For the text-containing cell, return its midpoint in (X, Y) coordinate format. 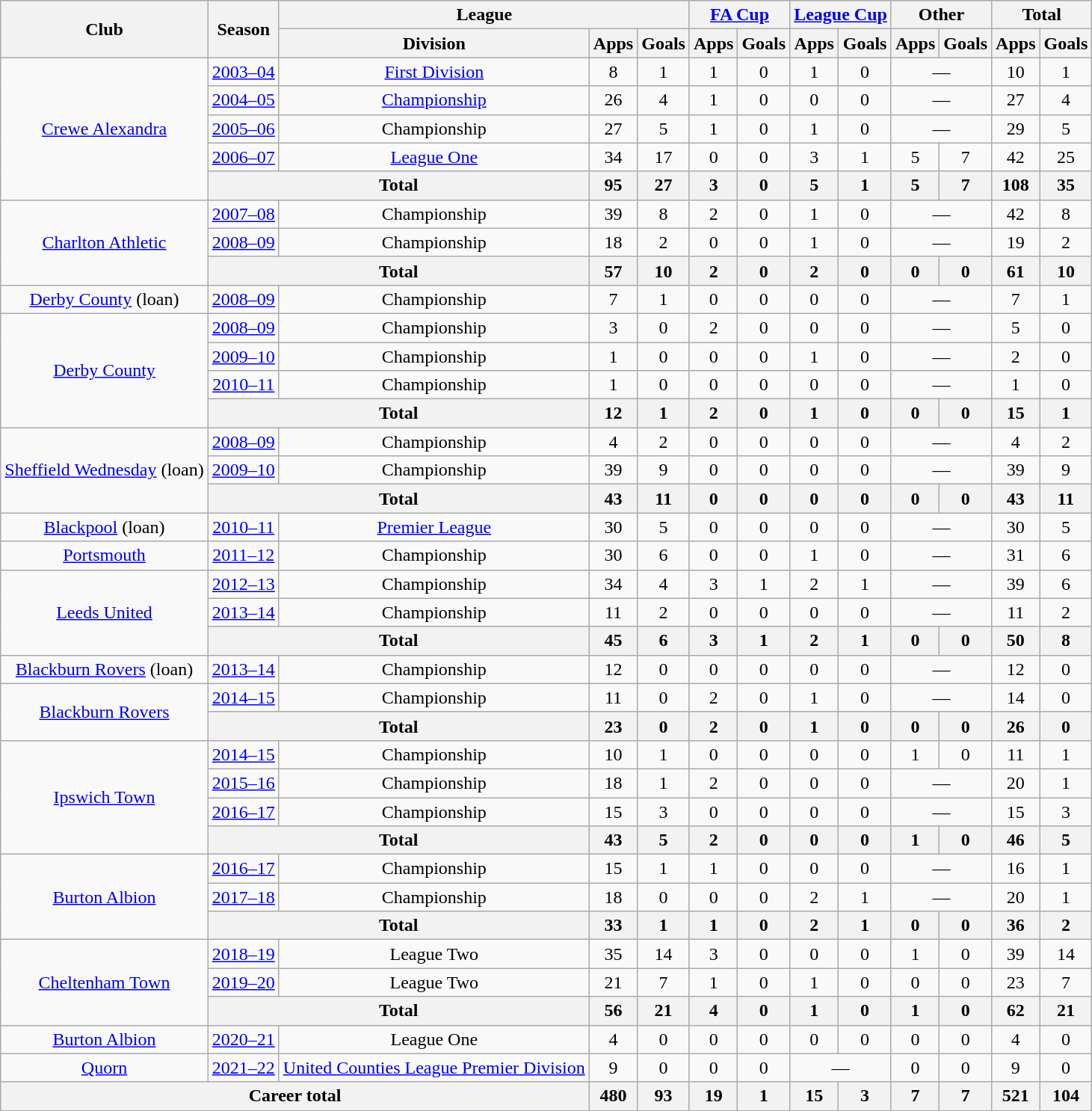
Blackpool (loan) (105, 527)
Quorn (105, 1068)
Portsmouth (105, 555)
521 (1016, 1096)
45 (613, 641)
31 (1016, 555)
104 (1066, 1096)
Leeds United (105, 612)
2021–22 (244, 1068)
Division (434, 43)
Blackburn Rovers (105, 712)
Season (244, 29)
2005–06 (244, 129)
2020–21 (244, 1039)
56 (613, 1011)
108 (1016, 185)
2019–20 (244, 982)
33 (613, 926)
2017–18 (244, 897)
Crewe Alexandra (105, 129)
29 (1016, 129)
Charlton Athletic (105, 242)
FA Cup (739, 15)
93 (664, 1096)
16 (1016, 869)
46 (1016, 840)
Premier League (434, 527)
2004–05 (244, 100)
League (484, 15)
Club (105, 29)
Sheffield Wednesday (loan) (105, 470)
2011–12 (244, 555)
Derby County (105, 370)
Ipswich Town (105, 797)
League Cup (841, 15)
2003–04 (244, 72)
Derby County (loan) (105, 299)
50 (1016, 641)
Cheltenham Town (105, 982)
2012–13 (244, 584)
2006–07 (244, 157)
Blackburn Rovers (loan) (105, 669)
57 (613, 271)
61 (1016, 271)
62 (1016, 1011)
25 (1066, 157)
2007–08 (244, 214)
United Counties League Premier Division (434, 1068)
2015–16 (244, 783)
2018–19 (244, 954)
36 (1016, 926)
95 (613, 185)
Career total (295, 1096)
Other (941, 15)
First Division (434, 72)
480 (613, 1096)
17 (664, 157)
